Capture the cell that displays the provided text and extract its [X, Y] central coordinate. 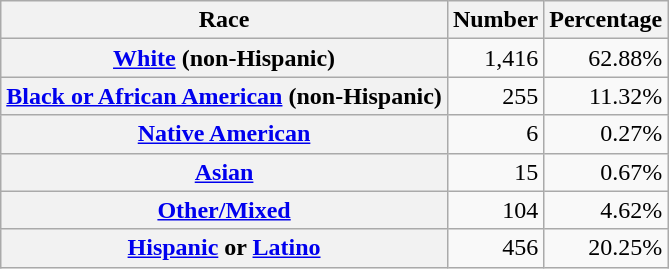
255 [495, 96]
Native American [224, 134]
0.27% [606, 134]
White (non-Hispanic) [224, 58]
4.62% [606, 210]
104 [495, 210]
Percentage [606, 20]
1,416 [495, 58]
11.32% [606, 96]
Black or African American (non-Hispanic) [224, 96]
0.67% [606, 172]
Number [495, 20]
6 [495, 134]
Hispanic or Latino [224, 248]
Other/Mixed [224, 210]
62.88% [606, 58]
20.25% [606, 248]
15 [495, 172]
456 [495, 248]
Asian [224, 172]
Race [224, 20]
